For the text-containing cell, return its midpoint in (X, Y) coordinate format. 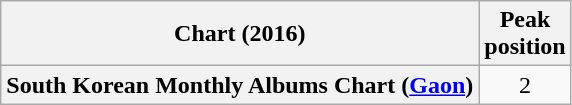
South Korean Monthly Albums Chart (Gaon) (240, 85)
Chart (2016) (240, 34)
2 (525, 85)
Peakposition (525, 34)
